Output the [x, y] coordinate of the center of the cell containing the given text.  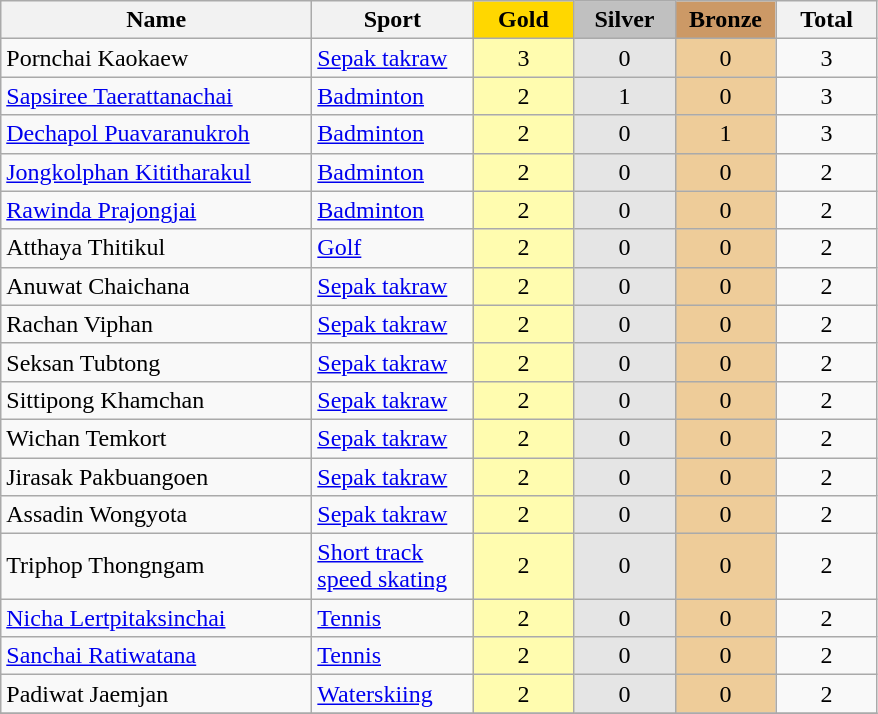
Rachan Viphan [156, 324]
Name [156, 20]
Bronze [726, 20]
Gold [524, 20]
Jirasak Pakbuangoen [156, 477]
Short track speed skating [392, 566]
Waterskiing [392, 694]
Sport [392, 20]
Jongkolphan Kititharakul [156, 172]
Padiwat Jaemjan [156, 694]
Assadin Wongyota [156, 515]
Sapsiree Taerattanachai [156, 96]
Wichan Temkort [156, 438]
Seksan Tubtong [156, 362]
Pornchai Kaokaew [156, 58]
Sittipong Khamchan [156, 400]
Dechapol Puavaranukroh [156, 134]
Rawinda Prajongjai [156, 210]
Nicha Lertpitaksinchai [156, 618]
Golf [392, 248]
Sanchai Ratiwatana [156, 656]
Total [826, 20]
Anuwat Chaichana [156, 286]
Triphop Thongngam [156, 566]
Silver [624, 20]
Atthaya Thitikul [156, 248]
